Pinpoint the cell where the given text exists, returning its [x, y] midpoint coordinate. 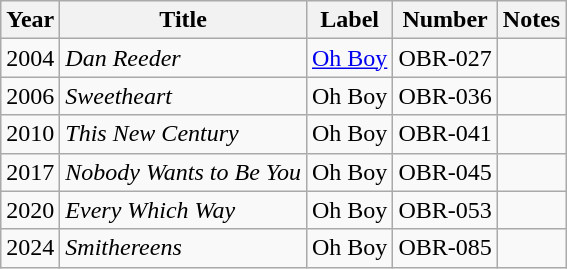
Nobody Wants to Be You [184, 172]
Sweetheart [184, 96]
Number [445, 20]
2004 [30, 58]
OBR-036 [445, 96]
Every Which Way [184, 210]
Title [184, 20]
2006 [30, 96]
Year [30, 20]
Label [349, 20]
OBR-053 [445, 210]
OBR-045 [445, 172]
OBR-041 [445, 134]
Smithereens [184, 248]
OBR-027 [445, 58]
2017 [30, 172]
2010 [30, 134]
This New Century [184, 134]
Notes [531, 20]
2020 [30, 210]
Dan Reeder [184, 58]
OBR-085 [445, 248]
2024 [30, 248]
